Return (x, y) of the center of cell containing provided text 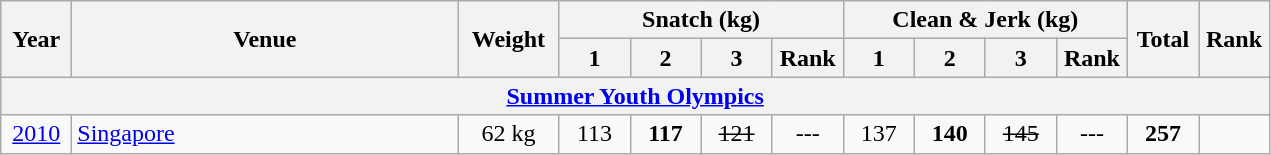
Summer Youth Olympics (636, 96)
Singapore (265, 134)
Total (1162, 39)
113 (594, 134)
Year (36, 39)
Clean & Jerk (kg) (985, 20)
137 (878, 134)
62 kg (508, 134)
Snatch (kg) (701, 20)
Weight (508, 39)
121 (736, 134)
140 (950, 134)
145 (1020, 134)
117 (666, 134)
Venue (265, 39)
2010 (36, 134)
257 (1162, 134)
